Output the [X, Y] coordinate of the center of the cell containing the given text.  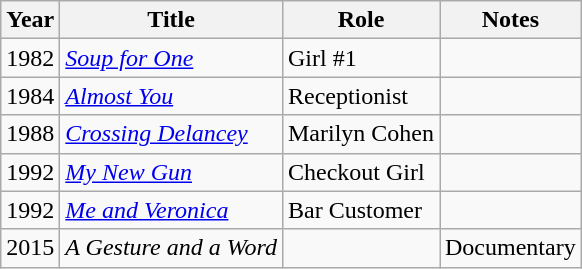
Role [360, 20]
Me and Veronica [172, 210]
Notes [511, 20]
Soup for One [172, 58]
Girl #1 [360, 58]
2015 [30, 248]
Marilyn Cohen [360, 134]
Title [172, 20]
Year [30, 20]
1988 [30, 134]
A Gesture and a Word [172, 248]
Checkout Girl [360, 172]
Documentary [511, 248]
My New Gun [172, 172]
Crossing Delancey [172, 134]
Almost You [172, 96]
1982 [30, 58]
Bar Customer [360, 210]
1984 [30, 96]
Receptionist [360, 96]
